Locate the cell with the specified text and output its [X, Y] center coordinate. 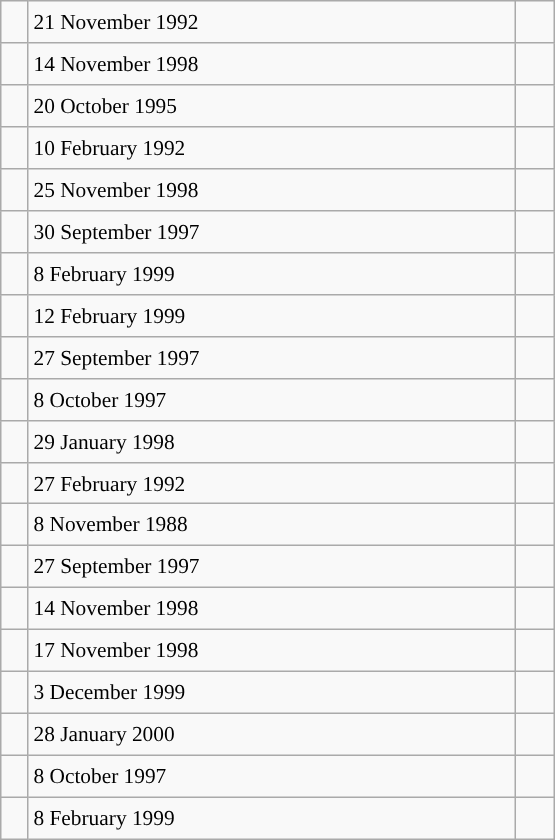
3 December 1999 [272, 693]
21 November 1992 [272, 22]
25 November 1998 [272, 190]
10 February 1992 [272, 148]
30 September 1997 [272, 232]
20 October 1995 [272, 106]
29 January 1998 [272, 441]
17 November 1998 [272, 651]
12 February 1999 [272, 315]
27 February 1992 [272, 483]
28 January 2000 [272, 735]
8 November 1988 [272, 525]
